Pinpoint the cell where the given text exists, returning its (x, y) midpoint coordinate. 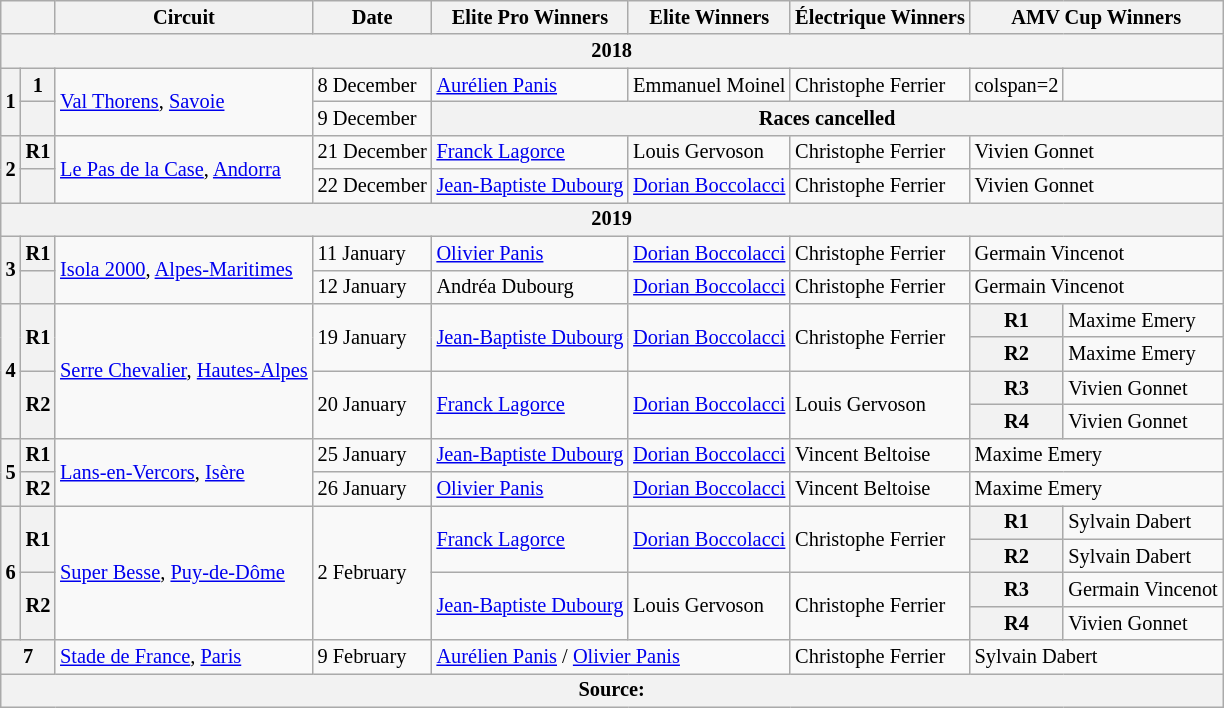
9 December (372, 118)
7 (28, 657)
Date (372, 17)
5 (11, 472)
Stade de France, Paris (184, 657)
Serre Chevalier, Hautes-Alpes (184, 370)
AMV Cup Winners (1096, 17)
Super Besse, Puy-de-Dôme (184, 572)
19 January (372, 336)
Le Pas de la Case, Andorra (184, 168)
26 January (372, 489)
Elite Winners (709, 17)
Lans-en-Vercors, Isère (184, 472)
Elite Pro Winners (530, 17)
2 February (372, 572)
Isola 2000, Alpes-Maritimes (184, 270)
6 (11, 572)
3 (11, 270)
colspan=2 (1017, 85)
2 (11, 168)
Andréa Dubourg (530, 287)
Circuit (184, 17)
Emmanuel Moinel (709, 85)
Val Thorens, Savoie (184, 102)
2018 (612, 51)
11 January (372, 253)
2019 (612, 219)
Races cancelled (828, 118)
Électrique Winners (880, 17)
8 December (372, 85)
Aurélien Panis / Olivier Panis (612, 657)
12 January (372, 287)
20 January (372, 404)
21 December (372, 152)
Aurélien Panis (530, 85)
9 February (372, 657)
25 January (372, 455)
Source: (612, 690)
22 December (372, 186)
4 (11, 370)
